Scan for the cell matching the given text and deliver its [x, y] coordinate at center. 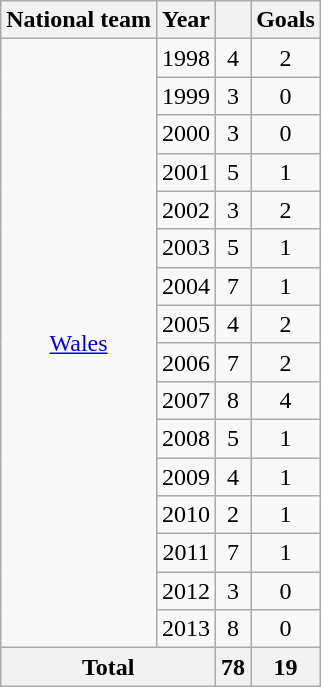
2008 [186, 438]
2004 [186, 286]
Goals [286, 20]
2007 [186, 400]
2002 [186, 210]
2000 [186, 134]
National team [79, 20]
2005 [186, 324]
2006 [186, 362]
1998 [186, 58]
2001 [186, 172]
2013 [186, 629]
2011 [186, 553]
1999 [186, 96]
19 [286, 667]
2003 [186, 248]
Total [108, 667]
2012 [186, 591]
2010 [186, 515]
78 [234, 667]
Wales [79, 344]
2009 [186, 477]
Year [186, 20]
